From the cell containing the given text, extract its center point as [x, y] coordinate. 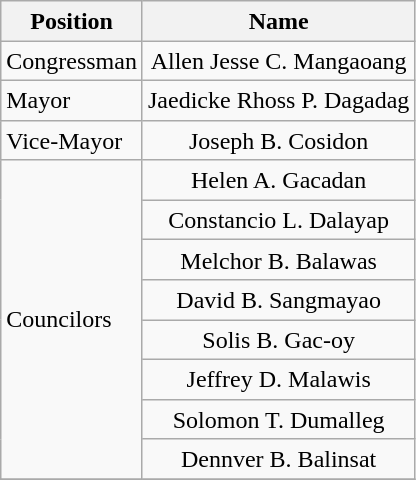
Jeffrey D. Malawis [278, 379]
Congressman [72, 61]
Melchor B. Balawas [278, 260]
Vice-Mayor [72, 140]
Position [72, 21]
Solis B. Gac-oy [278, 340]
Jaedicke Rhoss P. Dagadag [278, 100]
David B. Sangmayao [278, 300]
Mayor [72, 100]
Dennver B. Balinsat [278, 459]
Joseph B. Cosidon [278, 140]
Helen A. Gacadan [278, 180]
Solomon T. Dumalleg [278, 419]
Constancio L. Dalayap [278, 220]
Allen Jesse C. Mangaoang [278, 61]
Councilors [72, 320]
Name [278, 21]
